For the text-containing cell, return its midpoint in (X, Y) coordinate format. 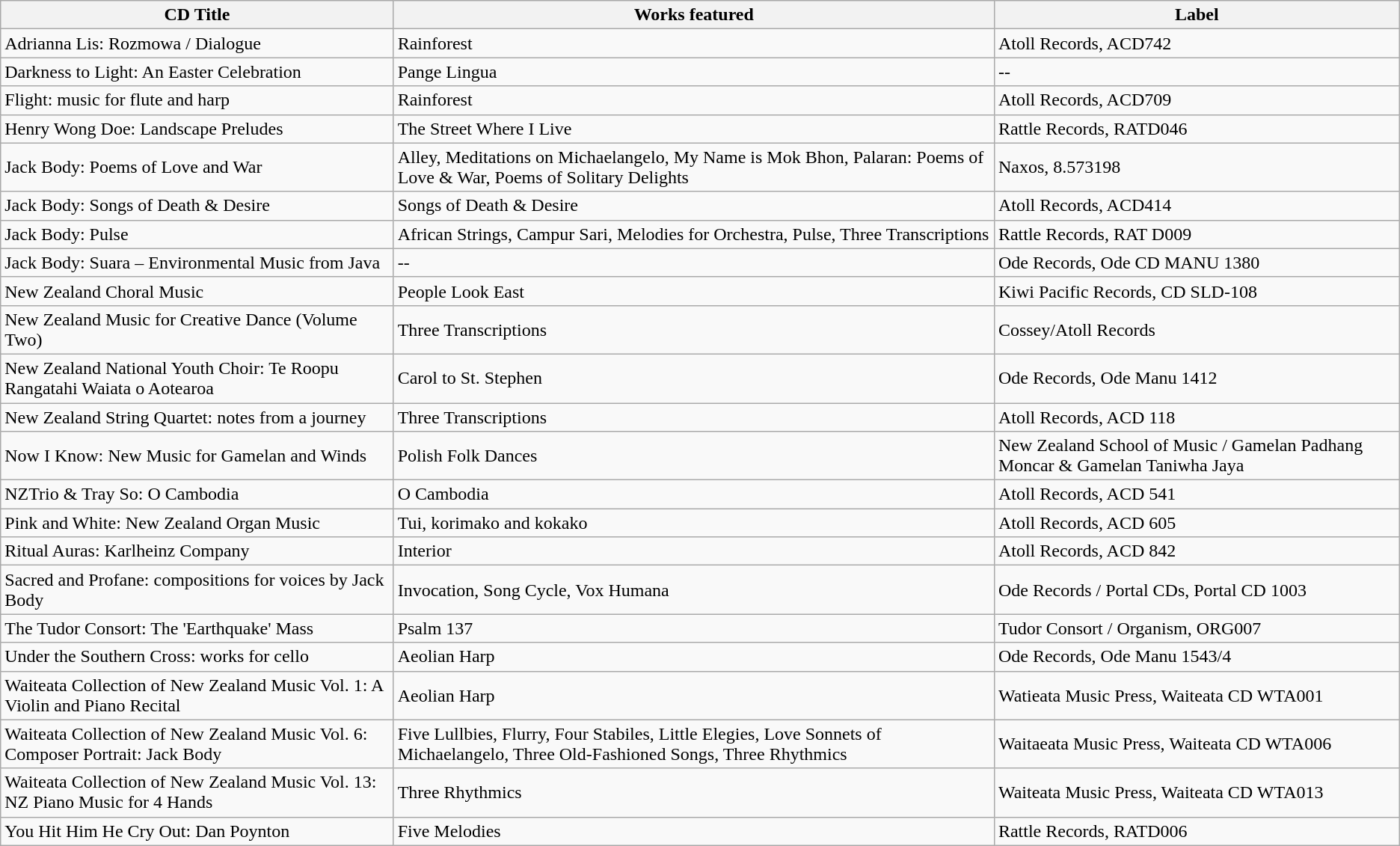
Sacred and Profane: compositions for voices by Jack Body (197, 589)
New Zealand School of Music / Gamelan Padhang Moncar & Gamelan Taniwha Jaya (1197, 456)
Atoll Records, ACD709 (1197, 100)
Carol to St. Stephen (694, 378)
Works featured (694, 15)
Ode Records, Ode CD MANU 1380 (1197, 263)
O Cambodia (694, 494)
African Strings, Campur Sari, Melodies for Orchestra, Pulse, Three Transcriptions (694, 234)
Psalm 137 (694, 628)
Now I Know: New Music for Gamelan and Winds (197, 456)
New Zealand National Youth Choir: Te Roopu Rangatahi Waiata o Aotearoa (197, 378)
Tui, korimako and kokako (694, 523)
Jack Body: Poems of Love and War (197, 168)
New Zealand String Quartet: notes from a journey (197, 417)
Atoll Records, ACD742 (1197, 43)
Rattle Records, RAT D009 (1197, 234)
Three Rhythmics (694, 793)
You Hit Him He Cry Out: Dan Poynton (197, 831)
Atoll Records, ACD414 (1197, 206)
Kiwi Pacific Records, CD SLD-108 (1197, 291)
New Zealand Choral Music (197, 291)
Atoll Records, ACD 118 (1197, 417)
Darkness to Light: An Easter Celebration (197, 72)
Rattle Records, RATD006 (1197, 831)
Watieata Music Press, Waiteata CD WTA001 (1197, 696)
New Zealand Music for Creative Dance (Volume Two) (197, 329)
Atoll Records, ACD 541 (1197, 494)
Five Lullbies, Flurry, Four Stabiles, Little Elegies, Love Sonnets of Michaelangelo, Three Old-Fashioned Songs, Three Rhythmics (694, 744)
Atoll Records, ACD 605 (1197, 523)
Ritual Auras: Karlheinz Company (197, 551)
Five Melodies (694, 831)
Tudor Consort / Organism, ORG007 (1197, 628)
Flight: music for flute and harp (197, 100)
Waiteata Collection of New Zealand Music Vol. 13: NZ Piano Music for 4 Hands (197, 793)
Polish Folk Dances (694, 456)
Songs of Death & Desire (694, 206)
Cossey/Atoll Records (1197, 329)
Ode Records / Portal CDs, Portal CD 1003 (1197, 589)
Waiteata Music Press, Waiteata CD WTA013 (1197, 793)
CD Title (197, 15)
The Street Where I Live (694, 129)
Ode Records, Ode Manu 1543/4 (1197, 657)
Waiteata Collection of New Zealand Music Vol. 1: A Violin and Piano Recital (197, 696)
Jack Body: Suara – Environmental Music from Java (197, 263)
People Look East (694, 291)
Henry Wong Doe: Landscape Preludes (197, 129)
Jack Body: Pulse (197, 234)
Rattle Records, RATD046 (1197, 129)
Jack Body: Songs of Death & Desire (197, 206)
Adrianna Lis: Rozmowa / Dialogue (197, 43)
The Tudor Consort: The 'Earthquake' Mass (197, 628)
Interior (694, 551)
Naxos, 8.573198 (1197, 168)
Alley, Meditations on Michaelangelo, My Name is Mok Bhon, Palaran: Poems of Love & War, Poems of Solitary Delights (694, 168)
Atoll Records, ACD 842 (1197, 551)
Pink and White: New Zealand Organ Music (197, 523)
NZTrio & Tray So: O Cambodia (197, 494)
Label (1197, 15)
Invocation, Song Cycle, Vox Humana (694, 589)
Pange Lingua (694, 72)
Under the Southern Cross: works for cello (197, 657)
Ode Records, Ode Manu 1412 (1197, 378)
Waitaeata Music Press, Waiteata CD WTA006 (1197, 744)
Waiteata Collection of New Zealand Music Vol. 6: Composer Portrait: Jack Body (197, 744)
